Output the (X, Y) coordinate of the center of the cell containing the given text.  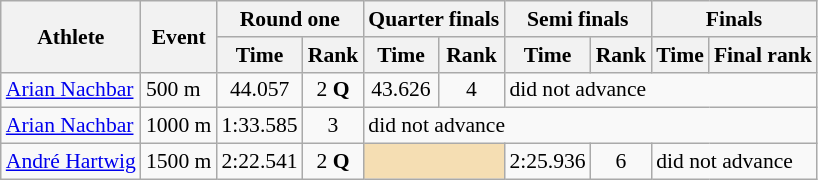
Semi finals (578, 19)
Quarter finals (434, 19)
1:33.585 (259, 126)
Finals (734, 19)
6 (622, 162)
43.626 (400, 90)
44.057 (259, 90)
2:22.541 (259, 162)
2:25.936 (547, 162)
1000 m (178, 126)
Final rank (763, 55)
3 (334, 126)
1500 m (178, 162)
500 m (178, 90)
4 (472, 90)
Event (178, 36)
Round one (290, 19)
André Hartwig (71, 162)
Athlete (71, 36)
